Output the [x, y] coordinate of the center of the cell containing the given text.  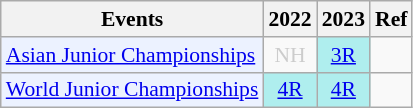
2022 [290, 19]
2023 [344, 19]
3R [344, 55]
NH [290, 55]
Asian Junior Championships [132, 55]
Ref [391, 19]
Events [132, 19]
World Junior Championships [132, 90]
